Return [X, Y] of the center of cell containing provided text 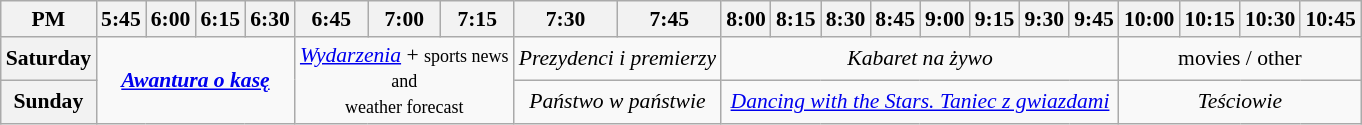
5:45 [121, 19]
10:45 [1330, 19]
9:30 [1044, 19]
10:15 [1209, 19]
6:00 [171, 19]
PM [48, 19]
movies / other [1240, 58]
Prezydenci i premierzy [618, 58]
8:00 [746, 19]
Awantura o kasę [196, 80]
Państwo w państwie [618, 102]
Sunday [48, 102]
8:30 [846, 19]
Saturday [48, 58]
8:15 [796, 19]
Kabaret na żywo [920, 58]
Dancing with the Stars. Taniec z gwiazdami [920, 102]
6:30 [270, 19]
9:15 [995, 19]
7:00 [404, 19]
7:30 [566, 19]
Teściowie [1240, 102]
9:00 [945, 19]
Wydarzenia + sports newsandweather forecast [404, 80]
10:00 [1149, 19]
7:15 [478, 19]
8:45 [895, 19]
10:30 [1270, 19]
9:45 [1094, 19]
6:45 [332, 19]
7:45 [669, 19]
6:15 [220, 19]
